Capture the cell that displays the provided text and extract its (X, Y) central coordinate. 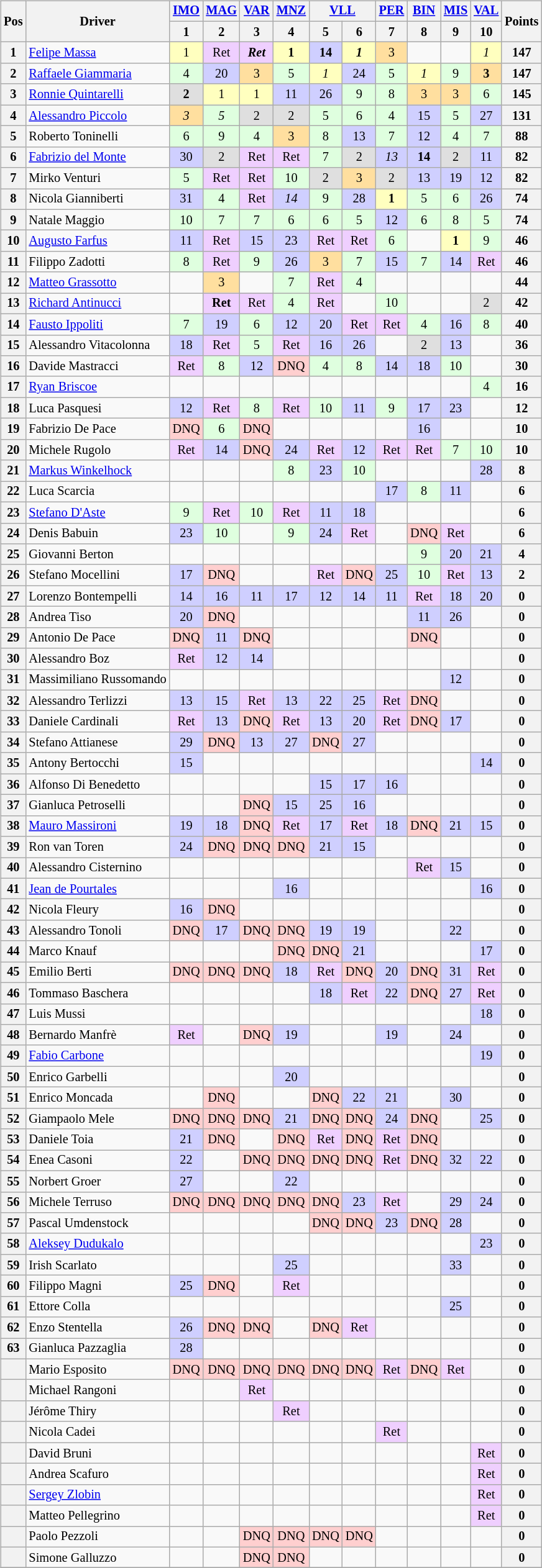
Gianluca Pazzaglia (97, 1349)
45 (13, 972)
Simone Galluzzo (97, 1557)
Michael Rangoni (97, 1390)
IMO (186, 11)
Ryan Briscoe (97, 387)
38 (13, 826)
Enzo Stentella (97, 1328)
Norbert Groer (97, 1181)
Giovanni Berton (97, 555)
Michele Terruso (97, 1202)
Pos (13, 21)
131 (521, 116)
Giampaolo Mele (97, 1118)
Antonio De Pace (97, 638)
David Bruni (97, 1453)
145 (521, 94)
Andrea Scafuro (97, 1474)
Irish Scarlato (97, 1265)
Marco Knauf (97, 951)
Bernardo Manfrè (97, 1035)
Mario Esposito (97, 1369)
MIS (456, 11)
Aleksey Dudukalo (97, 1244)
Filippo Magni (97, 1286)
Matteo Grassotto (97, 283)
Antony Bertocchi (97, 763)
Richard Antinucci (97, 304)
Jérôme Thiry (97, 1412)
47 (13, 1014)
Enrico Garbelli (97, 1077)
Natale Maggio (97, 220)
88 (521, 137)
Ron van Toren (97, 847)
Denis Babuin (97, 533)
57 (13, 1223)
52 (13, 1118)
59 (13, 1265)
Fabrizio De Pace (97, 429)
Nicola Gianniberti (97, 199)
Points (521, 21)
Luca Pasquesi (97, 408)
Andrea Tiso (97, 617)
Emilio Berti (97, 972)
MAG (221, 11)
Augusto Farfus (97, 241)
Ettore Colla (97, 1307)
Nicola Cadei (97, 1432)
50 (13, 1077)
Fabrizio del Monte (97, 157)
Stefano Mocellini (97, 575)
41 (13, 889)
Alessandro Terlizzi (97, 700)
PER (392, 11)
Stefano D'Aste (97, 512)
Tommaso Baschera (97, 993)
MNZ (291, 11)
61 (13, 1307)
51 (13, 1098)
Nicola Fleury (97, 910)
Enea Casoni (97, 1161)
Luca Scarcia (97, 492)
Alessandro Boz (97, 659)
37 (13, 805)
Massimiliano Russomando (97, 680)
54 (13, 1161)
53 (13, 1140)
Alessandro Cisternino (97, 868)
Fausto Ippoliti (97, 324)
56 (13, 1202)
43 (13, 931)
58 (13, 1244)
Driver (97, 21)
Mirko Venturi (97, 178)
34 (13, 743)
Ronnie Quintarelli (97, 94)
63 (13, 1349)
Alfonso Di Benedetto (97, 784)
Pascal Umdenstock (97, 1223)
Stefano Attianese (97, 743)
Alessandro Tonoli (97, 931)
Markus Winkelhock (97, 471)
Enrico Moncada (97, 1098)
Roberto Toninelli (97, 137)
BIN (424, 11)
Sergey Zlobin (97, 1495)
Paolo Pezzoli (97, 1537)
Raffaele Giammaria (97, 74)
35 (13, 763)
Felipe Massa (97, 53)
Jean de Pourtales (97, 889)
Davide Mastracci (97, 366)
Daniele Toia (97, 1140)
Gianluca Petroselli (97, 805)
VAR (257, 11)
VAL (486, 11)
Matteo Pellegrino (97, 1516)
62 (13, 1328)
VLL (342, 11)
Michele Rugolo (97, 450)
55 (13, 1181)
49 (13, 1056)
Mauro Massironi (97, 826)
Alessandro Piccolo (97, 116)
Filippo Zadotti (97, 262)
Daniele Cardinali (97, 722)
Lorenzo Bontempelli (97, 596)
39 (13, 847)
60 (13, 1286)
Fabio Carbone (97, 1056)
Luis Mussi (97, 1014)
48 (13, 1035)
Alessandro Vitacolonna (97, 345)
